Provide the [X, Y] coordinate of the cell's center where the given text is located.  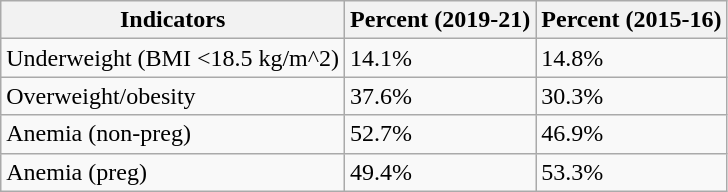
Anemia (preg) [173, 172]
46.9% [632, 134]
52.7% [440, 134]
Overweight/obesity [173, 96]
37.6% [440, 96]
Percent (2019-21) [440, 20]
14.8% [632, 58]
Percent (2015-16) [632, 20]
49.4% [440, 172]
Indicators [173, 20]
Anemia (non-preg) [173, 134]
Underweight (BMI <18.5 kg/m^2) [173, 58]
53.3% [632, 172]
14.1% [440, 58]
30.3% [632, 96]
